Extract the [X, Y] coordinate from the center of the cell holding the provided text.  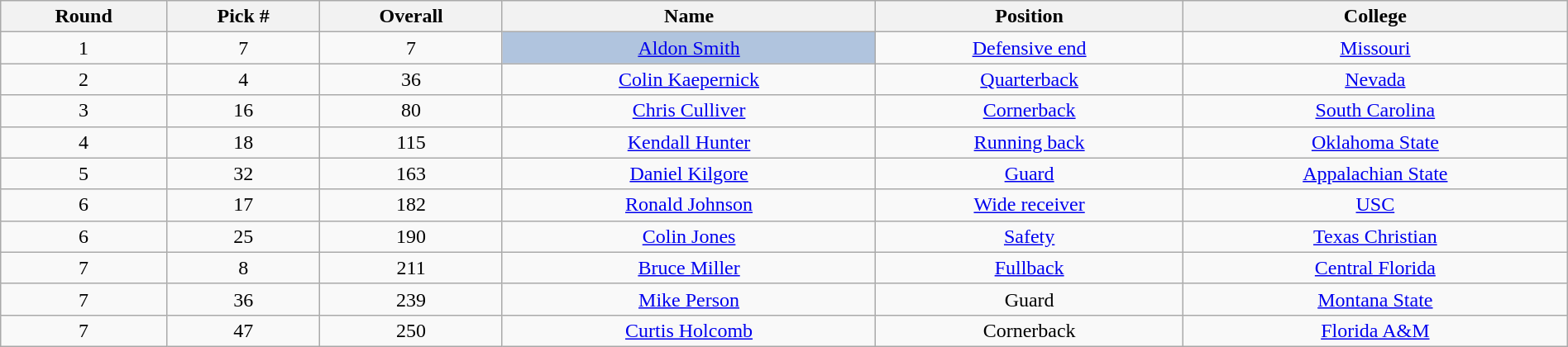
47 [243, 330]
Overall [411, 17]
College [1374, 17]
Position [1030, 17]
5 [84, 173]
Kendall Hunter [688, 142]
182 [411, 205]
163 [411, 173]
250 [411, 330]
Texas Christian [1374, 236]
239 [411, 299]
South Carolina [1374, 111]
USC [1374, 205]
Ronald Johnson [688, 205]
Fullback [1030, 268]
80 [411, 111]
Name [688, 17]
Aldon Smith [688, 48]
Colin Kaepernick [688, 79]
Bruce Miller [688, 268]
Defensive end [1030, 48]
Safety [1030, 236]
Mike Person [688, 299]
Pick # [243, 17]
Running back [1030, 142]
Missouri [1374, 48]
Colin Jones [688, 236]
32 [243, 173]
Appalachian State [1374, 173]
115 [411, 142]
Round [84, 17]
1 [84, 48]
18 [243, 142]
Central Florida [1374, 268]
Florida A&M [1374, 330]
Curtis Holcomb [688, 330]
211 [411, 268]
Wide receiver [1030, 205]
Nevada [1374, 79]
Oklahoma State [1374, 142]
17 [243, 205]
2 [84, 79]
190 [411, 236]
8 [243, 268]
Daniel Kilgore [688, 173]
3 [84, 111]
Quarterback [1030, 79]
25 [243, 236]
16 [243, 111]
Montana State [1374, 299]
Chris Culliver [688, 111]
